Detect which cell encompasses the target text, then output its (X, Y) center coordinate. 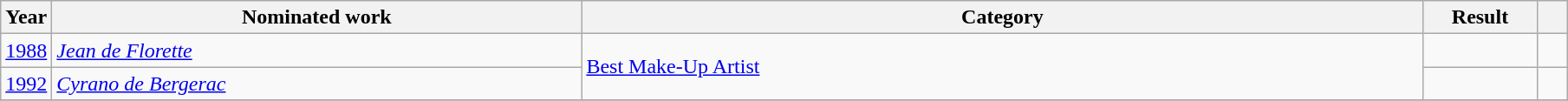
1992 (26, 84)
Year (26, 17)
1988 (26, 50)
Cyrano de Bergerac (317, 84)
Best Make-Up Artist (1002, 67)
Nominated work (317, 17)
Result (1480, 17)
Jean de Florette (317, 50)
Category (1002, 17)
